Scan for the cell matching the given text and deliver its [X, Y] coordinate at center. 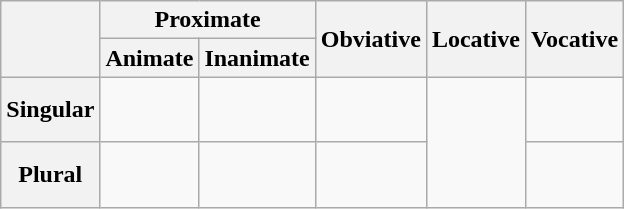
Proximate [208, 20]
Locative [476, 39]
Vocative [574, 39]
Inanimate [257, 58]
Obviative [370, 39]
Plural [50, 174]
Animate [150, 58]
Singular [50, 110]
